Output the [x, y] coordinate of the center of the cell containing the given text.  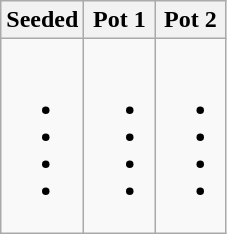
Pot 1 [120, 20]
Seeded [42, 20]
Pot 2 [190, 20]
